Identify which cell holds the provided text, then report its (X, Y) central coordinate. 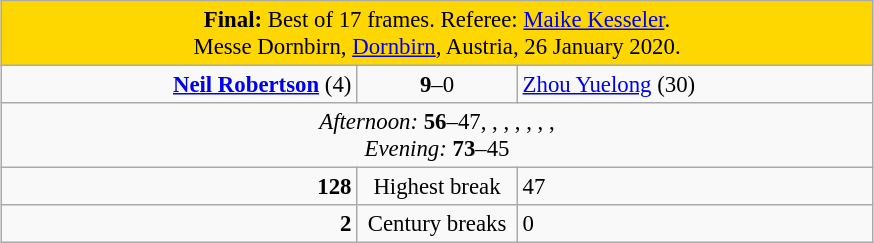
9–0 (438, 85)
128 (179, 187)
2 (179, 224)
Afternoon: 56–47, , , , , , , Evening: 73–45 (437, 136)
Highest break (438, 187)
0 (695, 224)
Century breaks (438, 224)
47 (695, 187)
Neil Robertson (4) (179, 85)
Zhou Yuelong (30) (695, 85)
Final: Best of 17 frames. Referee: Maike Kesseler.Messe Dornbirn, Dornbirn, Austria, 26 January 2020. (437, 34)
